Output the (x, y) coordinate of the center of the cell containing the given text.  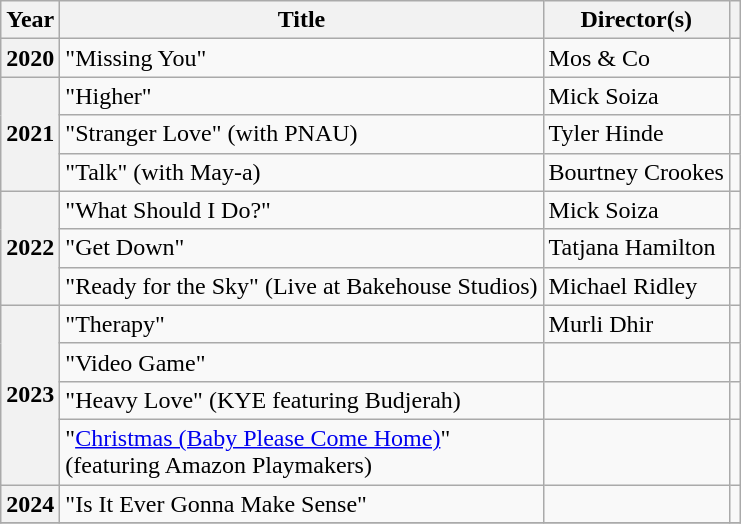
Bourtney Crookes (636, 172)
Tyler Hinde (636, 134)
"Stranger Love" (with PNAU) (302, 134)
Tatjana Hamilton (636, 248)
"Christmas (Baby Please Come Home)"(featuring Amazon Playmakers) (302, 452)
"Get Down" (302, 248)
Michael Ridley (636, 286)
"Therapy" (302, 324)
"Talk" (with May-a) (302, 172)
"Higher" (302, 96)
2024 (30, 503)
2021 (30, 134)
Director(s) (636, 20)
Murli Dhir (636, 324)
2023 (30, 394)
2020 (30, 58)
"Heavy Love" (KYE featuring Budjerah) (302, 400)
Year (30, 20)
Mos & Co (636, 58)
"Ready for the Sky" (Live at Bakehouse Studios) (302, 286)
2022 (30, 248)
"Missing You" (302, 58)
"Video Game" (302, 362)
Title (302, 20)
"Is It Ever Gonna Make Sense" (302, 503)
"What Should I Do?" (302, 210)
